Extract the [X, Y] coordinate from the center of the cell holding the provided text.  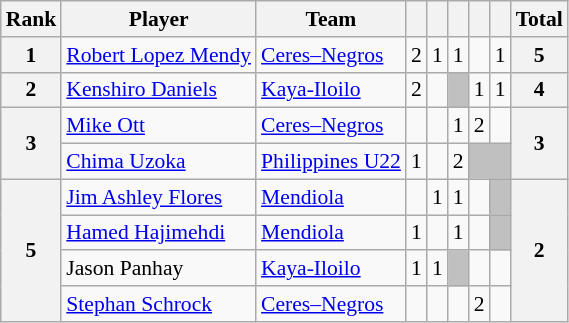
Rank [32, 19]
Team [331, 19]
Mike Ott [158, 126]
Jim Ashley Flores [158, 197]
4 [540, 90]
Hamed Hajimehdi [158, 233]
Player [158, 19]
Chima Uzoka [158, 162]
Robert Lopez Mendy [158, 55]
Kenshiro Daniels [158, 90]
Philippines U22 [331, 162]
Jason Panhay [158, 269]
Stephan Schrock [158, 304]
Total [540, 19]
